Determine the (x, y) coordinate at the center of the cell enclosing the given text.  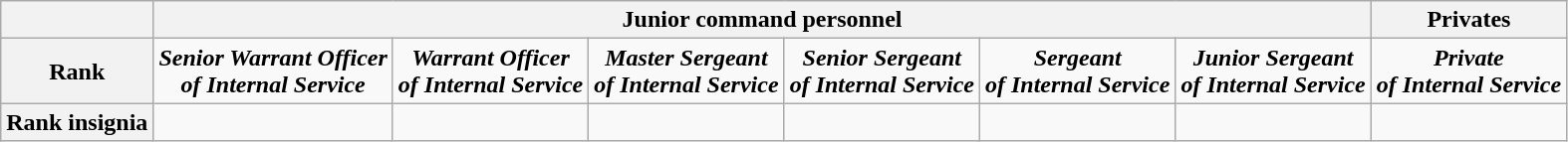
Senior Sergeant of Internal Service (882, 71)
Junior Sergeant of Internal Service (1273, 71)
Rank (78, 71)
Master Sergeant of Internal Service (686, 71)
Warrant Officer of Internal Service (490, 71)
Rank insignia (78, 122)
Senior Warrant Officer of Internal Service (273, 71)
Privates (1468, 20)
Sergeant of Internal Service (1077, 71)
Junior command personnel (762, 20)
Private of Internal Service (1468, 71)
